For the text-containing cell, return its midpoint in [x, y] coordinate format. 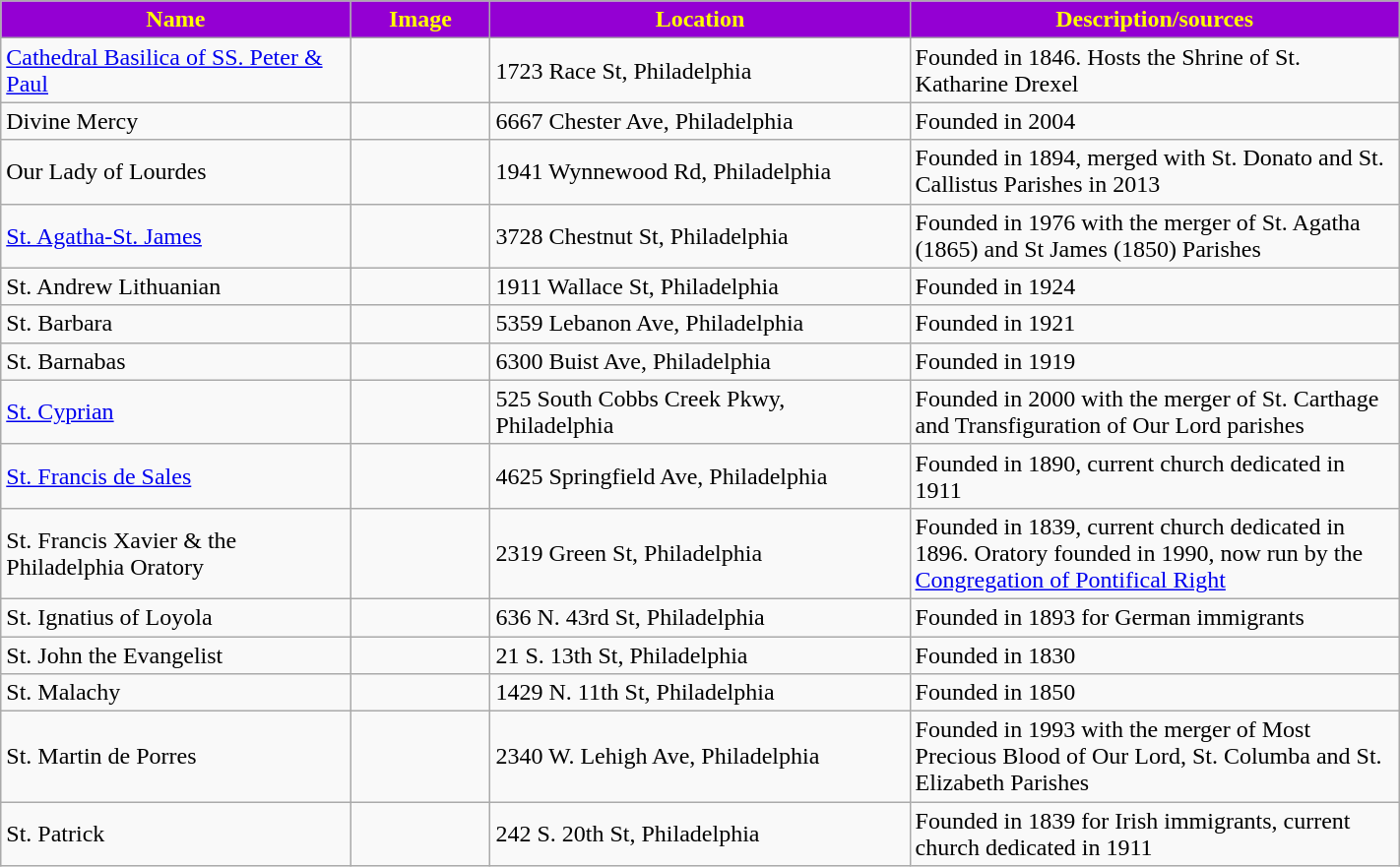
St. Cyprian [175, 411]
Founded in 1890, current church dedicated in 1911 [1154, 476]
2340 W. Lehigh Ave, Philadelphia [700, 757]
St. Agatha-St. James [175, 236]
Founded in 1919 [1154, 361]
1911 Wallace St, Philadelphia [700, 286]
St. Andrew Lithuanian [175, 286]
Location [700, 20]
Our Lady of Lourdes [175, 171]
Founded in 1830 [1154, 654]
Description/sources [1154, 20]
6300 Buist Ave, Philadelphia [700, 361]
Founded in 1924 [1154, 286]
Founded in 1839 for Irish immigrants, current church dedicated in 1911 [1154, 835]
Founded in 1846. Hosts the Shrine of St. Katharine Drexel [1154, 71]
Founded in 1894, merged with St. Donato and St. Callistus Parishes in 2013 [1154, 171]
Cathedral Basilica of SS. Peter & Paul [175, 71]
St. Ignatius of Loyola [175, 617]
Founded in 1850 [1154, 693]
Name [175, 20]
Founded in 2000 with the merger of St. Carthage and Transfiguration of Our Lord parishes [1154, 411]
St. Barbara [175, 324]
St. Francis de Sales [175, 476]
Divine Mercy [175, 121]
St. Francis Xavier & the Philadelphia Oratory [175, 553]
525 South Cobbs Creek Pkwy, Philadelphia [700, 411]
Founded in 1993 with the merger of Most Precious Blood of Our Lord, St. Columba and St. Elizabeth Parishes [1154, 757]
St. Patrick [175, 835]
636 N. 43rd St, Philadelphia [700, 617]
Image [420, 20]
St. John the Evangelist [175, 654]
Founded in 1839, current church dedicated in 1896. Oratory founded in 1990, now run by the Congregation of Pontifical Right [1154, 553]
242 S. 20th St, Philadelphia [700, 835]
4625 Springfield Ave, Philadelphia [700, 476]
Founded in 2004 [1154, 121]
1429 N. 11th St, Philadelphia [700, 693]
St. Barnabas [175, 361]
1941 Wynnewood Rd, Philadelphia [700, 171]
Founded in 1893 for German immigrants [1154, 617]
St. Malachy [175, 693]
5359 Lebanon Ave, Philadelphia [700, 324]
3728 Chestnut St, Philadelphia [700, 236]
Founded in 1921 [1154, 324]
6667 Chester Ave, Philadelphia [700, 121]
1723 Race St, Philadelphia [700, 71]
2319 Green St, Philadelphia [700, 553]
Founded in 1976 with the merger of St. Agatha (1865) and St James (1850) Parishes [1154, 236]
St. Martin de Porres [175, 757]
21 S. 13th St, Philadelphia [700, 654]
